For the text-containing cell, return its midpoint in (x, y) coordinate format. 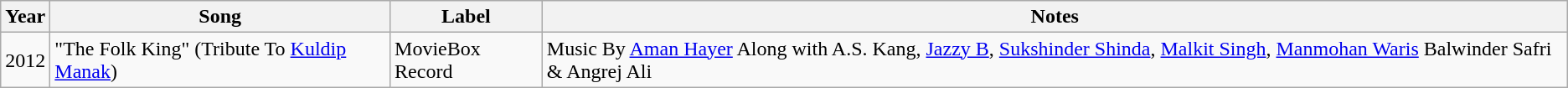
2012 (25, 60)
Year (25, 17)
MovieBox Record (467, 60)
Music By Aman Hayer Along with A.S. Kang, Jazzy B, Sukshinder Shinda, Malkit Singh, Manmohan Waris Balwinder Safri & Angrej Ali (1055, 60)
"The Folk King" (Tribute To Kuldip Manak) (220, 60)
Label (467, 17)
Notes (1055, 17)
Song (220, 17)
